Locate the cell with the specified text and output its (X, Y) center coordinate. 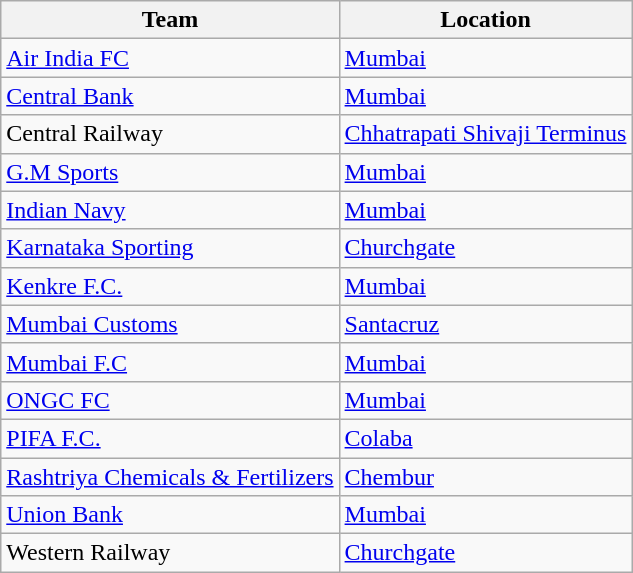
Indian Navy (170, 210)
Kenkre F.C. (170, 286)
Chhatrapati Shivaji Terminus (486, 134)
Central Railway (170, 134)
Colaba (486, 438)
Karnataka Sporting (170, 248)
Mumbai F.C (170, 362)
Mumbai Customs (170, 324)
PIFA F.C. (170, 438)
Rashtriya Chemicals & Fertilizers (170, 477)
Air India FC (170, 58)
Western Railway (170, 553)
Location (486, 20)
ONGC FC (170, 400)
Santacruz (486, 324)
Team (170, 20)
Central Bank (170, 96)
Chembur (486, 477)
G.M Sports (170, 172)
Union Bank (170, 515)
